From the cell containing the given text, extract its center point as [x, y] coordinate. 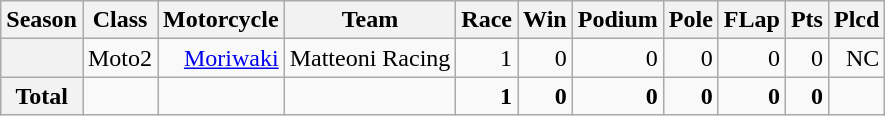
NC [856, 58]
FLap [752, 20]
Team [370, 20]
Pts [806, 20]
Matteoni Racing [370, 58]
Podium [618, 20]
Race [487, 20]
Plcd [856, 20]
Total [42, 96]
Class [120, 20]
Win [546, 20]
Moriwaki [222, 58]
Moto2 [120, 58]
Pole [690, 20]
Motorcycle [222, 20]
Season [42, 20]
